Pinpoint the cell where the given text exists, returning its (x, y) midpoint coordinate. 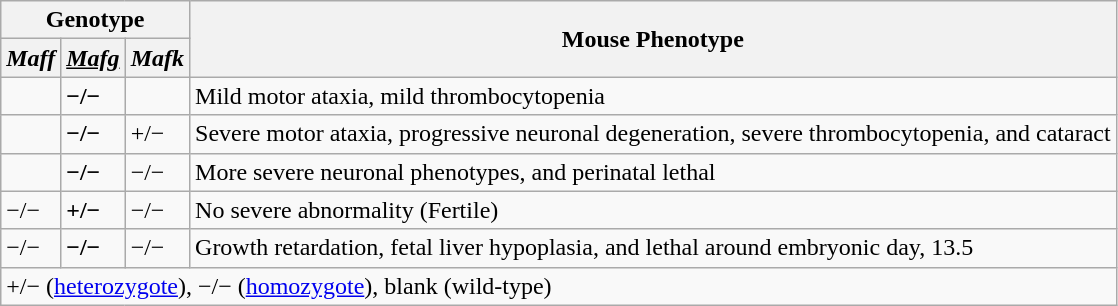
Mouse Phenotype (654, 39)
No severe abnormality (Fertile) (654, 210)
Genotype (96, 20)
More severe neuronal phenotypes, and perinatal lethal (654, 172)
Growth retardation, fetal liver hypoplasia, and lethal around embryonic day, 13.5 (654, 248)
Mild motor ataxia, mild thrombocytopenia (654, 96)
Mafk (157, 58)
+/− (heterozygote), −/− (homozygote), blank (wild-type) (558, 286)
Mafg (93, 58)
Severe motor ataxia, progressive neuronal degeneration, severe thrombocytopenia, and cataract (654, 134)
Maff (31, 58)
